Locate the cell with the specified text and output its (x, y) center coordinate. 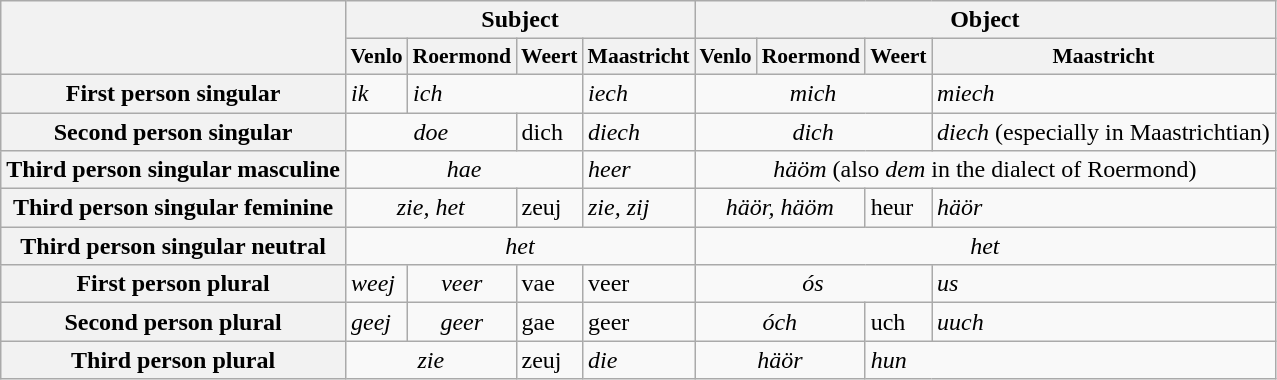
ós (814, 284)
ich (496, 93)
heer (638, 170)
hun (1070, 360)
First person plural (174, 284)
ik (376, 93)
hae (464, 170)
vae (549, 284)
häör, häöm (780, 208)
iech (638, 93)
Subject (520, 20)
Third person singular masculine (174, 170)
First person singular (174, 93)
zie, het (430, 208)
Third person singular neutral (174, 246)
mich (814, 93)
heur (898, 208)
us (1104, 284)
Object (986, 20)
zie (430, 360)
miech (1104, 93)
Third person plural (174, 360)
zie, zij (638, 208)
óch (780, 322)
häöm (also dem in the dialect of Roermond) (986, 170)
diech (especially in Maastrichtian) (1104, 131)
gae (549, 322)
diech (638, 131)
geej (376, 322)
weej (376, 284)
uuch (1104, 322)
doe (430, 131)
Second person plural (174, 322)
Third person singular feminine (174, 208)
Second person singular (174, 131)
die (638, 360)
uch (898, 322)
